Pinpoint the cell where the given text exists, returning its [X, Y] midpoint coordinate. 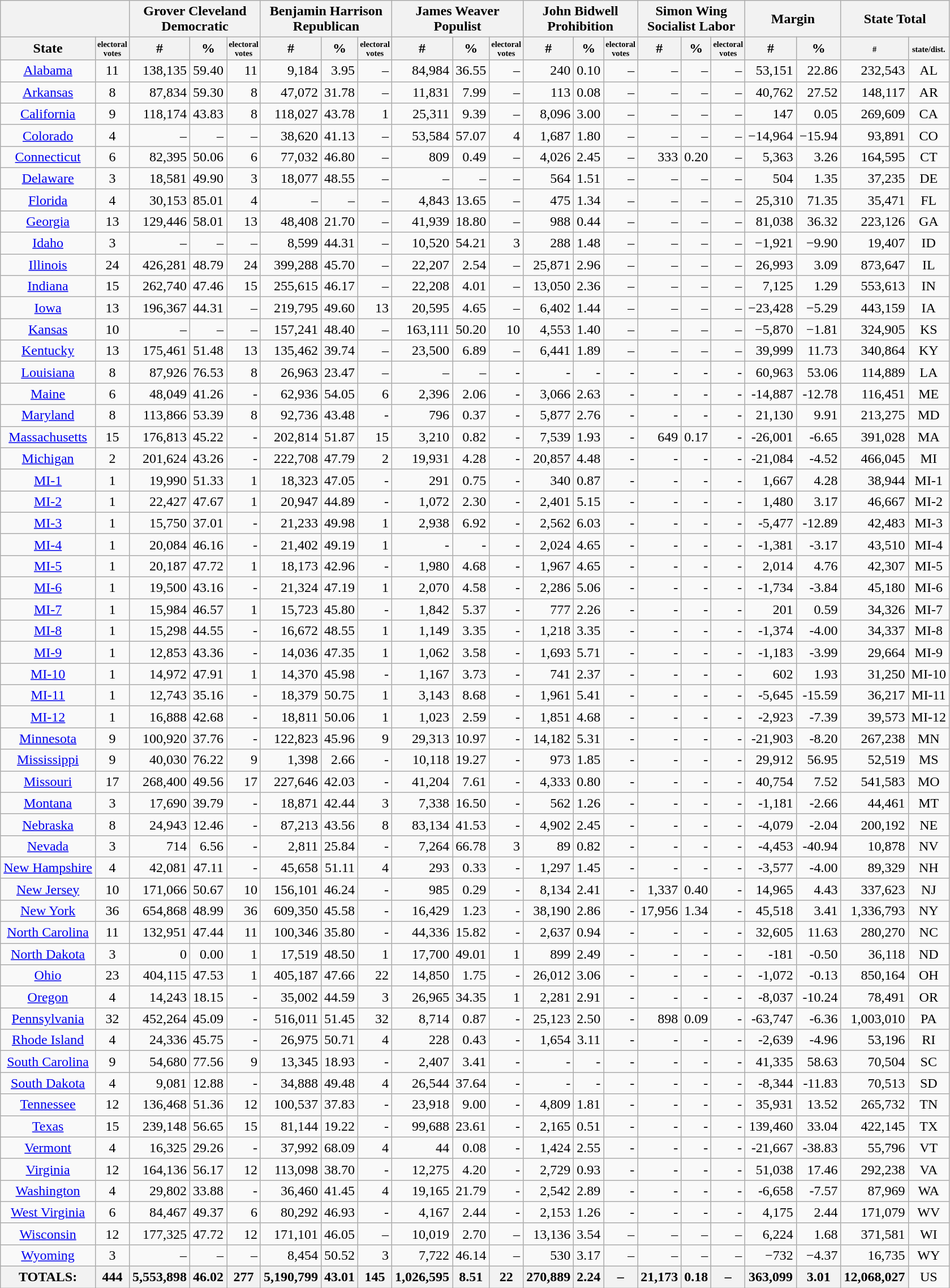
113,098 [291, 1169]
Margin [793, 19]
1,337 [660, 889]
541,583 [875, 782]
2.50 [588, 1019]
324,905 [875, 329]
1,149 [422, 631]
35,471 [875, 200]
44,336 [422, 933]
22.86 [818, 71]
25,871 [549, 265]
0.33 [471, 868]
Nebraska [48, 825]
Ohio [48, 976]
53.06 [818, 372]
47.11 [208, 868]
0.09 [696, 1019]
IL [928, 265]
93,891 [875, 135]
57.07 [471, 135]
13.65 [471, 200]
16,429 [422, 911]
Michigan [48, 458]
564 [549, 178]
8.68 [471, 695]
50.71 [339, 1040]
43.26 [208, 458]
43.16 [208, 588]
-2.04 [818, 825]
71.35 [818, 200]
2.70 [471, 1234]
-21,084 [771, 458]
10,019 [422, 1234]
2,729 [549, 1169]
Delaware [48, 178]
81,038 [771, 221]
5.15 [588, 501]
2.59 [471, 717]
2,401 [549, 501]
−732 [771, 1255]
Oregon [48, 997]
35,002 [291, 997]
FL [928, 200]
52,519 [875, 760]
−5.29 [818, 308]
0.20 [696, 157]
516,011 [291, 1019]
0.40 [696, 889]
40,030 [160, 760]
129,446 [160, 221]
223,126 [875, 221]
45.98 [339, 674]
138,135 [160, 71]
24,336 [160, 1040]
39.79 [208, 803]
-38.83 [818, 1148]
14,182 [549, 739]
Wyoming [48, 1255]
18,077 [291, 178]
18,323 [291, 480]
41.13 [339, 135]
5.06 [588, 588]
56.65 [208, 1126]
87,213 [291, 825]
42.68 [208, 717]
1,961 [549, 695]
41.53 [471, 825]
−15.94 [818, 135]
39,999 [771, 351]
47.67 [208, 501]
-1,381 [771, 544]
29,912 [771, 760]
10,520 [422, 243]
15.82 [471, 933]
-8,344 [771, 1083]
405,187 [291, 976]
899 [549, 954]
240 [549, 71]
54,680 [160, 1062]
5,553,898 [160, 1277]
41,204 [422, 782]
475 [549, 200]
−1,921 [771, 243]
602 [771, 674]
2.63 [588, 394]
0.29 [471, 889]
Alabama [48, 71]
649 [660, 437]
59.40 [208, 71]
Kansas [48, 329]
26,012 [549, 976]
1.29 [818, 286]
1.68 [818, 1234]
WV [928, 1212]
Louisiana [48, 372]
3.58 [471, 652]
232,543 [875, 71]
WA [928, 1191]
444 [112, 1277]
PA [928, 1019]
9.39 [471, 114]
19,165 [422, 1191]
53,584 [422, 135]
Georgia [48, 221]
78,491 [875, 997]
2.36 [588, 286]
Rhode Island [48, 1040]
VA [928, 1169]
59.30 [208, 92]
NJ [928, 889]
16,735 [875, 1255]
29.26 [208, 1148]
42,307 [875, 566]
51.87 [339, 437]
AL [928, 71]
56.17 [208, 1169]
17.46 [818, 1169]
5.41 [588, 695]
19.27 [471, 760]
58.01 [208, 221]
268,400 [160, 782]
19,500 [160, 588]
1,480 [771, 501]
24,943 [160, 825]
47.05 [339, 480]
213,275 [875, 415]
14,243 [160, 997]
56.95 [818, 760]
-7.39 [818, 717]
81,144 [291, 1126]
43,510 [875, 544]
50.75 [339, 695]
3,143 [422, 695]
34.35 [471, 997]
1,297 [549, 868]
3.73 [471, 674]
0.10 [588, 71]
44 [422, 1148]
1,654 [549, 1040]
46.17 [339, 286]
1.45 [588, 868]
3.00 [588, 114]
6.03 [588, 523]
4,026 [549, 157]
1,336,793 [875, 911]
−9.90 [818, 243]
46.02 [208, 1277]
Mississippi [48, 760]
2,938 [422, 523]
Simon WingSocialist Labor [691, 19]
47.46 [208, 286]
LA [928, 372]
49.56 [208, 782]
38,944 [875, 480]
43.36 [208, 652]
-1,072 [771, 976]
12,275 [422, 1169]
6,402 [549, 308]
54.21 [471, 243]
404,115 [160, 976]
17,519 [291, 954]
77,032 [291, 157]
36,118 [875, 954]
34,337 [875, 631]
8,454 [291, 1255]
92,736 [291, 415]
1,967 [549, 566]
113 [549, 92]
58.63 [818, 1062]
7.99 [471, 92]
18,581 [160, 178]
3.11 [588, 1040]
47.91 [208, 674]
1,842 [422, 609]
9.91 [818, 415]
77.56 [208, 1062]
1.51 [588, 178]
371,581 [875, 1234]
42,483 [875, 523]
19,990 [160, 480]
177,325 [160, 1234]
-3,577 [771, 868]
113,866 [160, 415]
46.24 [339, 889]
399,288 [291, 265]
2,562 [549, 523]
RI [928, 1040]
36.32 [818, 221]
3.09 [818, 265]
1,218 [549, 631]
NY [928, 911]
49.19 [339, 544]
Maine [48, 394]
AR [928, 92]
1,023 [422, 717]
3.95 [339, 71]
3.06 [588, 976]
973 [549, 760]
20,857 [549, 458]
1,062 [422, 652]
21,130 [771, 415]
466,045 [875, 458]
-8,037 [771, 997]
76.22 [208, 760]
-3.17 [818, 544]
2,396 [422, 394]
29,802 [160, 1191]
12,853 [160, 652]
-6.65 [818, 437]
35.80 [339, 933]
-63,747 [771, 1019]
-0.50 [818, 954]
ME [928, 394]
IN [928, 286]
70,513 [875, 1083]
227,646 [291, 782]
2,165 [549, 1126]
6,224 [771, 1234]
2.26 [588, 609]
34,888 [291, 1083]
145 [375, 1277]
46.05 [339, 1234]
66.78 [471, 846]
13,345 [291, 1062]
35,931 [771, 1105]
43.78 [339, 114]
1,072 [422, 501]
41,939 [422, 221]
ND [928, 954]
157,241 [291, 329]
51.45 [339, 1019]
262,740 [160, 286]
25,123 [549, 1019]
809 [422, 157]
Indiana [48, 286]
1.35 [818, 178]
US [928, 1277]
82,395 [160, 157]
Virginia [48, 1169]
23 [112, 976]
1.23 [471, 911]
state/dist. [928, 49]
148,117 [875, 92]
North Carolina [48, 933]
2.55 [588, 1148]
31.78 [339, 92]
0.18 [696, 1277]
45.96 [339, 739]
68.09 [339, 1148]
83,134 [422, 825]
988 [549, 221]
48.79 [208, 265]
1.85 [588, 760]
16,888 [160, 717]
1.75 [471, 976]
49.01 [471, 954]
14,972 [160, 674]
55,796 [875, 1148]
Washington [48, 1191]
16,325 [160, 1148]
2,637 [549, 933]
Illinois [48, 265]
47.66 [339, 976]
25,311 [422, 114]
18,871 [291, 803]
228 [422, 1040]
5,877 [549, 415]
0.80 [588, 782]
100,346 [291, 933]
-2,923 [771, 717]
49.48 [339, 1083]
26,544 [422, 1083]
Iowa [48, 308]
45,518 [771, 911]
22,208 [422, 286]
37.76 [208, 739]
50.20 [471, 329]
850,164 [875, 976]
-10.24 [818, 997]
-1,181 [771, 803]
0.44 [588, 221]
21,233 [291, 523]
WY [928, 1255]
122,823 [291, 739]
6.92 [471, 523]
135,462 [291, 351]
KY [928, 351]
45.58 [339, 911]
-21,667 [771, 1148]
89 [549, 846]
-4,079 [771, 825]
255,615 [291, 286]
0.51 [588, 1126]
-26,001 [771, 437]
−14,964 [771, 135]
41.45 [339, 1191]
20,084 [160, 544]
22,427 [160, 501]
504 [771, 178]
18.15 [208, 997]
5.37 [471, 609]
200,192 [875, 825]
MN [928, 739]
12.88 [208, 1083]
363,099 [771, 1277]
NC [928, 933]
45.70 [339, 265]
14,370 [291, 674]
17,690 [160, 803]
2.37 [588, 674]
30,153 [160, 200]
609,350 [291, 911]
48.40 [339, 329]
33.88 [208, 1191]
0.17 [696, 437]
156,101 [291, 889]
MD [928, 415]
49.60 [339, 308]
-8.20 [818, 739]
TOTALS: [48, 1277]
45,658 [291, 868]
15,750 [160, 523]
-6,658 [771, 1191]
136,468 [160, 1105]
Pennsylvania [48, 1019]
46.80 [339, 157]
4,809 [549, 1105]
-1,734 [771, 588]
-12.78 [818, 394]
Maryland [48, 415]
-2.66 [818, 803]
87,834 [160, 92]
20,595 [422, 308]
MT [928, 803]
0.05 [818, 114]
0.59 [818, 609]
100,537 [291, 1105]
4,843 [422, 200]
7,125 [771, 286]
−23,428 [771, 308]
Benjamin HarrisonRepublican [326, 19]
15,723 [291, 609]
26,975 [291, 1040]
46.16 [208, 544]
NE [928, 825]
7,264 [422, 846]
4.01 [471, 286]
TX [928, 1126]
CT [928, 157]
2.49 [588, 954]
-7.57 [818, 1191]
2,542 [549, 1191]
171,066 [160, 889]
118,174 [160, 114]
−5,870 [771, 329]
0.37 [471, 415]
36.55 [471, 71]
West Virginia [48, 1212]
South Dakota [48, 1083]
4.48 [588, 458]
1,851 [549, 717]
27.52 [818, 92]
45.75 [208, 1040]
47.19 [339, 588]
36,460 [291, 1191]
5,190,799 [291, 1277]
VT [928, 1148]
3.26 [818, 157]
0.93 [588, 1169]
0.49 [471, 157]
89,329 [875, 868]
84,984 [422, 71]
Missouri [48, 782]
Minnesota [48, 739]
KS [928, 329]
2.96 [588, 265]
21.79 [471, 1191]
50.52 [339, 1255]
2.41 [588, 889]
-3.84 [818, 588]
2,281 [549, 997]
4.58 [471, 588]
139,460 [771, 1126]
18.80 [471, 221]
422,145 [875, 1126]
40,762 [771, 92]
21,173 [660, 1277]
291 [422, 480]
1.80 [588, 135]
-5,477 [771, 523]
6,441 [549, 351]
26,965 [422, 997]
21,324 [291, 588]
15,298 [160, 631]
51.48 [208, 351]
1,687 [549, 135]
0.43 [471, 1040]
1,026,595 [422, 1277]
54.05 [339, 394]
NH [928, 868]
4.20 [471, 1169]
19.22 [339, 1126]
2.89 [588, 1191]
8,096 [549, 114]
2,407 [422, 1062]
13.52 [818, 1105]
11.73 [818, 351]
2.91 [588, 997]
44.59 [339, 997]
Nevada [48, 846]
2.24 [588, 1277]
9,184 [291, 71]
18,811 [291, 717]
62,936 [291, 394]
45,180 [875, 588]
777 [549, 609]
−4.37 [818, 1255]
Wisconsin [48, 1234]
288 [549, 243]
48,049 [160, 394]
114,889 [875, 372]
James WeaverPopulist [458, 19]
80,292 [291, 1212]
171,101 [291, 1234]
33.04 [818, 1126]
-1,183 [771, 652]
116,451 [875, 394]
44.89 [339, 501]
452,264 [160, 1019]
0.00 [208, 954]
23,500 [422, 351]
Texas [48, 1126]
796 [422, 415]
340,864 [875, 351]
39.74 [339, 351]
8,134 [549, 889]
391,028 [875, 437]
25,310 [771, 200]
53,196 [875, 1040]
1,003,010 [875, 1019]
4.43 [818, 889]
147 [771, 114]
Idaho [48, 243]
49.90 [208, 178]
38,190 [549, 911]
1.40 [588, 329]
6.89 [471, 351]
2.30 [471, 501]
12,068,027 [875, 1277]
MA [928, 437]
171,079 [875, 1212]
337,623 [875, 889]
277 [244, 1277]
35.16 [208, 695]
23,918 [422, 1105]
MO [928, 782]
41.26 [208, 394]
11,831 [422, 92]
Massachusetts [48, 437]
8,714 [422, 1019]
10,118 [422, 760]
51.33 [208, 480]
OH [928, 976]
164,136 [160, 1169]
3.54 [588, 1234]
32,605 [771, 933]
37,235 [875, 178]
18,379 [291, 695]
2,014 [771, 566]
714 [160, 846]
-1,374 [771, 631]
2,024 [549, 544]
46.14 [471, 1255]
985 [422, 889]
41,335 [771, 1062]
42.03 [339, 782]
3.01 [818, 1277]
7,338 [422, 803]
ID [928, 243]
Montana [48, 803]
654,868 [160, 911]
2.06 [471, 394]
42,081 [160, 868]
49.98 [339, 523]
443,159 [875, 308]
132,951 [160, 933]
1.44 [588, 308]
-12.89 [818, 523]
Colorado [48, 135]
118,027 [291, 114]
23.47 [339, 372]
1.89 [588, 351]
South Carolina [48, 1062]
60,963 [771, 372]
-4,453 [771, 846]
26,993 [771, 265]
14,965 [771, 889]
-3.99 [818, 652]
8,599 [291, 243]
-0.13 [818, 976]
36,217 [875, 695]
5,363 [771, 157]
34,326 [875, 609]
Vermont [48, 1148]
13,050 [549, 286]
0.94 [588, 933]
14,850 [422, 976]
20,187 [160, 566]
43.56 [339, 825]
21.70 [339, 221]
562 [549, 803]
California [48, 114]
Grover ClevelandDemocratic [195, 19]
GA [928, 221]
25.84 [339, 846]
48.99 [208, 911]
4,553 [549, 329]
9.00 [471, 1105]
46.93 [339, 1212]
48.50 [339, 954]
269,609 [875, 114]
New Jersey [48, 889]
50.67 [208, 889]
873,647 [875, 265]
76.53 [208, 372]
13,136 [549, 1234]
84,467 [160, 1212]
State Total [895, 19]
38.70 [339, 1169]
CA [928, 114]
20,947 [291, 501]
North Dakota [48, 954]
15,984 [160, 609]
46.57 [208, 609]
SD [928, 1083]
53,151 [771, 71]
0 [160, 954]
99,688 [422, 1126]
530 [549, 1255]
43.48 [339, 415]
51.36 [208, 1105]
7.61 [471, 782]
196,367 [160, 308]
333 [660, 157]
87,926 [160, 372]
37.64 [471, 1083]
87,969 [875, 1191]
23.61 [471, 1126]
2,070 [422, 588]
163,111 [422, 329]
45.22 [208, 437]
3,210 [422, 437]
16.50 [471, 803]
2,286 [549, 588]
5.31 [588, 739]
47.53 [208, 976]
9,081 [160, 1083]
1,167 [422, 674]
43.01 [339, 1277]
TN [928, 1105]
Arkansas [48, 92]
3,066 [549, 394]
29,313 [422, 739]
-4.96 [818, 1040]
39,573 [875, 717]
47,072 [291, 92]
-4.52 [818, 458]
4,167 [422, 1212]
2.76 [588, 415]
37.01 [208, 523]
John BidwellProhibition [581, 19]
OR [928, 997]
741 [549, 674]
New York [48, 911]
10.97 [471, 739]
47.79 [339, 458]
100,920 [160, 739]
1,693 [549, 652]
292,238 [875, 1169]
267,238 [875, 739]
-14,887 [771, 394]
1.81 [588, 1105]
10,878 [875, 846]
-181 [771, 954]
47.44 [208, 933]
18.93 [339, 1062]
6.56 [208, 846]
51,038 [771, 1169]
12,743 [160, 695]
14,036 [291, 652]
280,270 [875, 933]
175,461 [160, 351]
DE [928, 178]
85.01 [208, 200]
265,732 [875, 1105]
22,207 [422, 265]
Kentucky [48, 351]
47.35 [339, 652]
2.66 [339, 760]
42.44 [339, 803]
44.55 [208, 631]
48,408 [291, 221]
-15.59 [818, 695]
31,250 [875, 674]
1,424 [549, 1148]
16,672 [291, 631]
NV [928, 846]
70,504 [875, 1062]
12.46 [208, 825]
46,667 [875, 501]
17,700 [422, 954]
45.80 [339, 609]
17,956 [660, 911]
53.39 [208, 415]
18,173 [291, 566]
4,902 [549, 825]
201,624 [160, 458]
−1.81 [818, 329]
43.83 [208, 114]
New Hampshire [48, 868]
51.11 [339, 868]
426,281 [160, 265]
37,992 [291, 1148]
164,595 [875, 157]
2,811 [291, 846]
-2,639 [771, 1040]
4.76 [818, 566]
202,814 [291, 437]
29,664 [875, 652]
19,931 [422, 458]
553,613 [875, 286]
37.83 [339, 1105]
Florida [48, 200]
219,795 [291, 308]
38,620 [291, 135]
IA [928, 308]
2,153 [549, 1212]
49.37 [208, 1212]
19,407 [875, 243]
Connecticut [48, 157]
176,813 [160, 437]
1,398 [291, 760]
-5,645 [771, 695]
1,980 [422, 566]
4,333 [549, 782]
2.54 [471, 265]
1,667 [771, 480]
898 [660, 1019]
40,754 [771, 782]
44,461 [875, 803]
239,148 [160, 1126]
222,708 [291, 458]
45.09 [208, 1019]
1.48 [588, 243]
CO [928, 135]
Tennessee [48, 1105]
State [48, 49]
-40.94 [818, 846]
270,889 [549, 1277]
7,539 [549, 437]
11.63 [818, 933]
201 [771, 609]
0.75 [471, 480]
4,175 [771, 1212]
340 [549, 480]
-11.83 [818, 1083]
293 [422, 868]
7.52 [818, 782]
MI [928, 458]
8.51 [471, 1277]
-6.36 [818, 1019]
SC [928, 1062]
42.96 [339, 566]
7,722 [422, 1255]
MS [928, 760]
21,402 [291, 544]
2.86 [588, 911]
26,963 [291, 372]
WI [928, 1234]
-21,903 [771, 739]
5.71 [588, 652]
